Pinpoint the cell where the given text exists, returning its [x, y] midpoint coordinate. 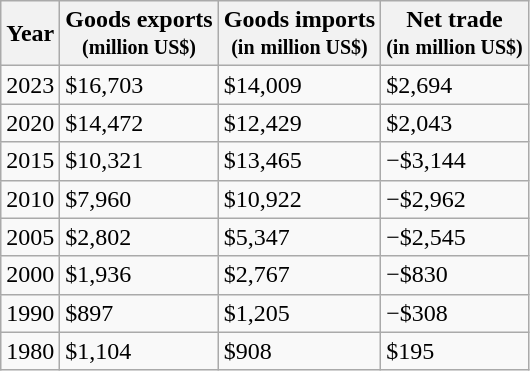
$12,429 [299, 123]
$195 [455, 351]
$7,960 [139, 199]
$10,321 [139, 161]
$14,009 [299, 85]
2005 [30, 237]
1980 [30, 351]
2023 [30, 85]
1990 [30, 313]
$1,936 [139, 275]
$2,694 [455, 85]
$1,205 [299, 313]
−$2,962 [455, 199]
$2,767 [299, 275]
2020 [30, 123]
−$2,545 [455, 237]
−$3,144 [455, 161]
$2,802 [139, 237]
Year [30, 34]
2015 [30, 161]
$908 [299, 351]
$13,465 [299, 161]
$897 [139, 313]
Net trade(in million US$) [455, 34]
2010 [30, 199]
$14,472 [139, 123]
Goods imports(in million US$) [299, 34]
2000 [30, 275]
$16,703 [139, 85]
$10,922 [299, 199]
$2,043 [455, 123]
−$308 [455, 313]
$1,104 [139, 351]
$5,347 [299, 237]
Goods exports(million US$) [139, 34]
−$830 [455, 275]
